Output the [x, y] coordinate of the center of the cell containing the given text.  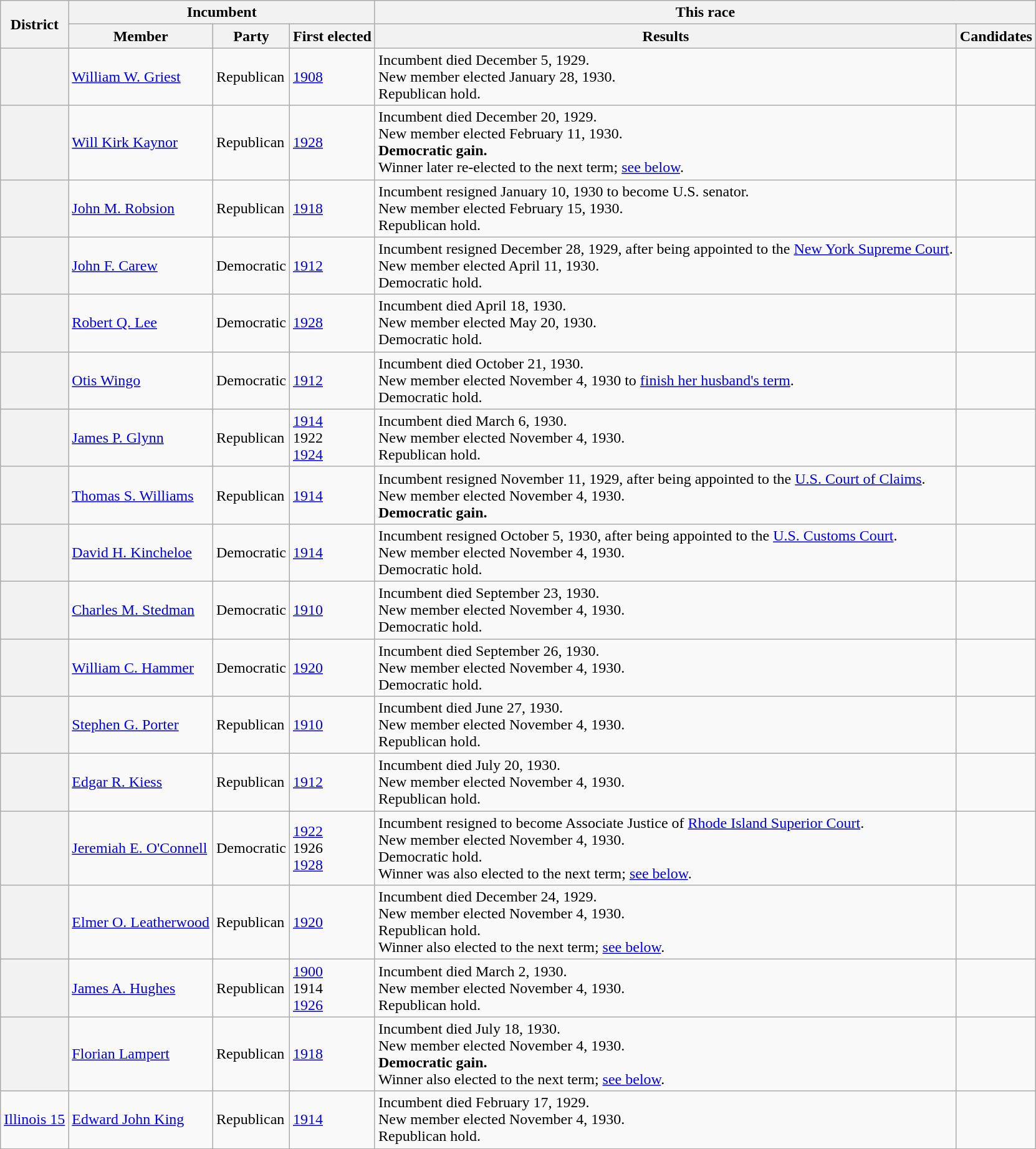
Edward John King [141, 1120]
Incumbent died March 2, 1930.New member elected November 4, 1930.Republican hold. [666, 988]
Florian Lampert [141, 1054]
First elected [332, 36]
Otis Wingo [141, 380]
Incumbent resigned January 10, 1930 to become U.S. senator.New member elected February 15, 1930.Republican hold. [666, 208]
Member [141, 36]
Incumbent died September 23, 1930.New member elected November 4, 1930.Democratic hold. [666, 610]
Incumbent died July 20, 1930.New member elected November 4, 1930.Republican hold. [666, 782]
Incumbent resigned November 11, 1929, after being appointed to the U.S. Court of Claims.New member elected November 4, 1930.Democratic gain. [666, 495]
Incumbent resigned December 28, 1929, after being appointed to the New York Supreme Court.New member elected April 11, 1930.Democratic hold. [666, 266]
Incumbent died December 5, 1929.New member elected January 28, 1930.Republican hold. [666, 77]
Candidates [996, 36]
Incumbent died October 21, 1930.New member elected November 4, 1930 to finish her husband's term.Democratic hold. [666, 380]
Illinois 15 [35, 1120]
James P. Glynn [141, 438]
Results [666, 36]
Stephen G. Porter [141, 725]
19141922 1924 [332, 438]
Incumbent died December 20, 1929.New member elected February 11, 1930.Democratic gain.Winner later re-elected to the next term; see below. [666, 142]
Edgar R. Kiess [141, 782]
1908 [332, 77]
Incumbent died July 18, 1930.New member elected November 4, 1930.Democratic gain.Winner also elected to the next term; see below. [666, 1054]
John F. Carew [141, 266]
19221926 1928 [332, 848]
Incumbent died April 18, 1930.New member elected May 20, 1930.Democratic hold. [666, 323]
Incumbent resigned October 5, 1930, after being appointed to the U.S. Customs Court.New member elected November 4, 1930.Democratic hold. [666, 552]
Incumbent [222, 12]
William W. Griest [141, 77]
Incumbent died March 6, 1930.New member elected November 4, 1930.Republican hold. [666, 438]
Incumbent died December 24, 1929.New member elected November 4, 1930.Republican hold.Winner also elected to the next term; see below. [666, 923]
Jeremiah E. O'Connell [141, 848]
David H. Kincheloe [141, 552]
19001914 1926 [332, 988]
Elmer O. Leatherwood [141, 923]
Party [251, 36]
Robert Q. Lee [141, 323]
Incumbent died February 17, 1929.New member elected November 4, 1930.Republican hold. [666, 1120]
District [35, 24]
Incumbent died September 26, 1930.New member elected November 4, 1930.Democratic hold. [666, 667]
Charles M. Stedman [141, 610]
James A. Hughes [141, 988]
Incumbent died June 27, 1930.New member elected November 4, 1930.Republican hold. [666, 725]
William C. Hammer [141, 667]
Thomas S. Williams [141, 495]
This race [705, 12]
John M. Robsion [141, 208]
Will Kirk Kaynor [141, 142]
